Detect which cell encompasses the target text, then output its [X, Y] center coordinate. 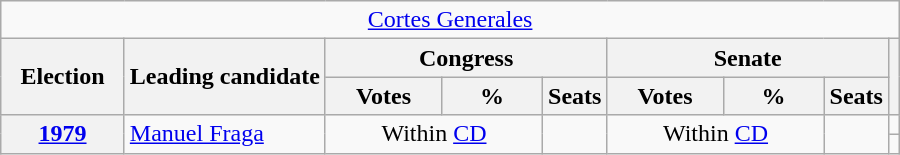
Senate [748, 58]
Leading candidate [224, 77]
Cortes Generales [450, 20]
Congress [466, 58]
1979 [63, 134]
Election [63, 77]
Manuel Fraga [224, 134]
